Output the (x, y) coordinate of the center of the cell containing the given text.  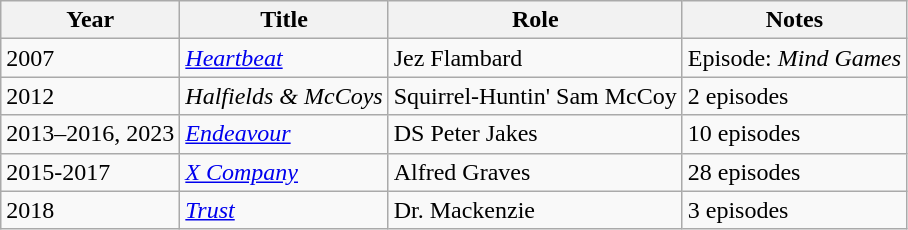
Role (535, 20)
2013–2016, 2023 (90, 134)
Alfred Graves (535, 172)
Heartbeat (284, 58)
Halfields & McCoys (284, 96)
Jez Flambard (535, 58)
Episode: Mind Games (794, 58)
Title (284, 20)
2015-2017 (90, 172)
10 episodes (794, 134)
2 episodes (794, 96)
3 episodes (794, 210)
DS Peter Jakes (535, 134)
Notes (794, 20)
Dr. Mackenzie (535, 210)
28 episodes (794, 172)
Year (90, 20)
X Company (284, 172)
Trust (284, 210)
2018 (90, 210)
Squirrel-Huntin' Sam McCoy (535, 96)
2012 (90, 96)
Endeavour (284, 134)
2007 (90, 58)
